Return the [x, y] coordinate for the center point of the cell that contains the specified text.  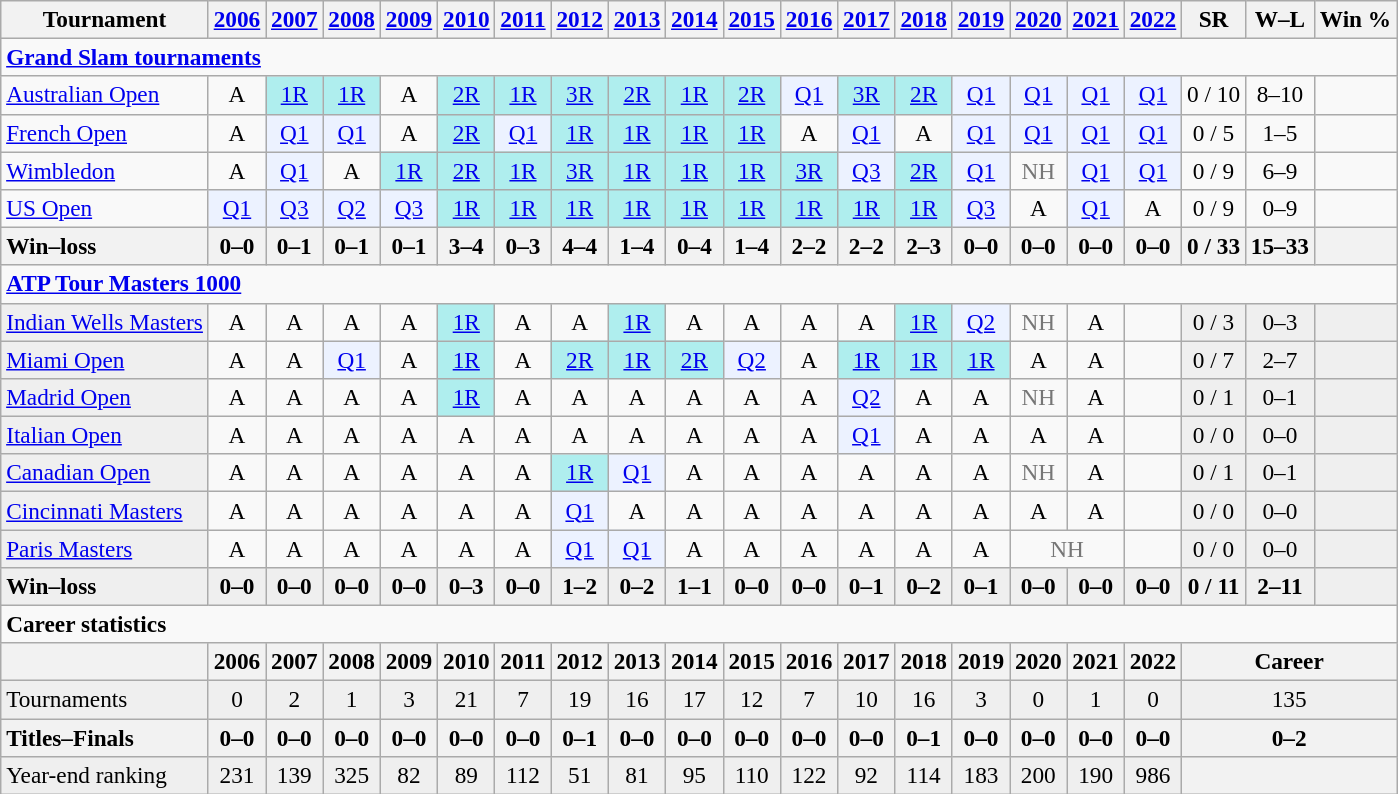
Australian Open [105, 95]
Canadian Open [105, 473]
Paris Masters [105, 548]
Italian Open [105, 435]
Madrid Open [105, 397]
21 [466, 699]
2 [294, 699]
Tournament [105, 19]
112 [523, 775]
Miami Open [105, 359]
0 / 7 [1214, 359]
Indian Wells Masters [105, 322]
2–7 [1280, 359]
0 / 33 [1214, 246]
2–11 [1280, 586]
110 [752, 775]
0 / 10 [1214, 95]
231 [236, 775]
135 [1290, 699]
325 [352, 775]
Win % [1355, 19]
SR [1214, 19]
US Open [105, 208]
0 / 11 [1214, 586]
Year-end ranking [105, 775]
89 [466, 775]
183 [980, 775]
Wimbledon [105, 170]
114 [924, 775]
51 [580, 775]
Career statistics [699, 624]
200 [1038, 775]
0–9 [1280, 208]
3–4 [466, 246]
Tournaments [105, 699]
W–L [1280, 19]
0 / 5 [1214, 133]
139 [294, 775]
French Open [105, 133]
15–33 [1280, 246]
Grand Slam tournaments [699, 57]
81 [636, 775]
82 [408, 775]
8–10 [1280, 95]
1–5 [1280, 133]
0–4 [694, 246]
122 [808, 775]
4–4 [580, 246]
95 [694, 775]
Cincinnati Masters [105, 510]
0 / 3 [1214, 322]
19 [580, 699]
12 [752, 699]
6–9 [1280, 170]
ATP Tour Masters 1000 [699, 284]
10 [866, 699]
Career [1290, 662]
986 [1152, 775]
Titles–Finals [105, 737]
2–3 [924, 246]
92 [866, 775]
1–1 [694, 586]
190 [1096, 775]
17 [694, 699]
1–2 [580, 586]
